Pinpoint the cell where the given text exists, returning its (x, y) midpoint coordinate. 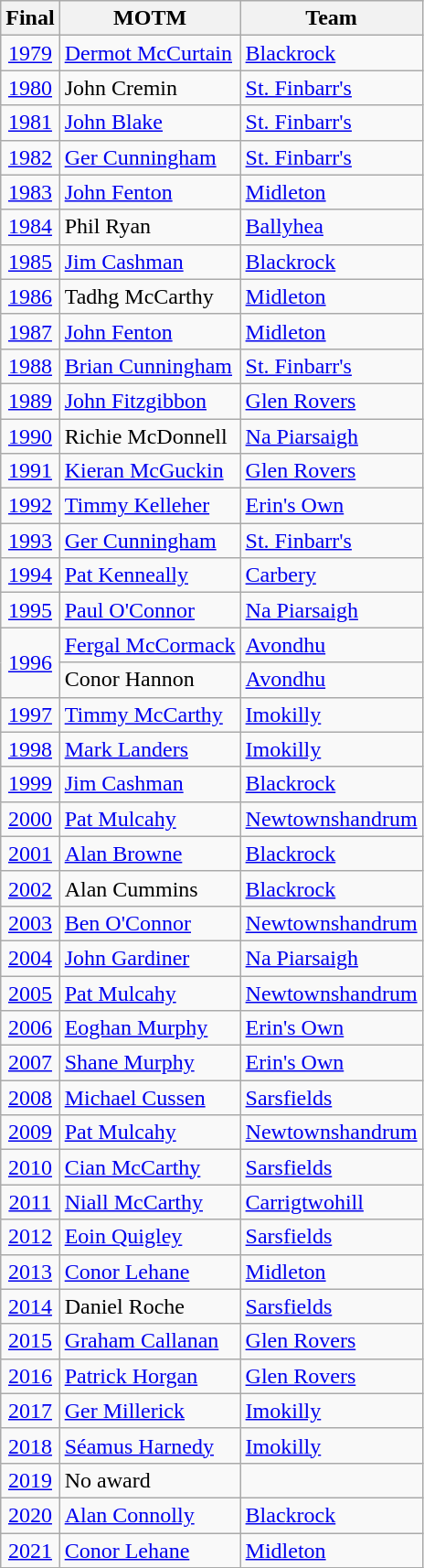
2011 (30, 1202)
Cian McCarthy (150, 1167)
Alan Browne (150, 854)
Team (331, 18)
1994 (30, 575)
2020 (30, 1515)
2003 (30, 923)
2017 (30, 1411)
Séamus Harnedy (150, 1445)
1990 (30, 436)
1997 (30, 714)
MOTM (150, 18)
Kieran McGuckin (150, 471)
2001 (30, 854)
Graham Callanan (150, 1341)
1983 (30, 192)
2019 (30, 1480)
Eoghan Murphy (150, 1028)
Alan Connolly (150, 1515)
1992 (30, 506)
Ger Millerick (150, 1411)
1985 (30, 262)
1996 (30, 662)
Ballyhea (331, 227)
2013 (30, 1272)
Timmy Kelleher (150, 506)
No award (150, 1480)
Patrick Horgan (150, 1376)
1989 (30, 401)
1998 (30, 749)
Richie McDonnell (150, 436)
1986 (30, 296)
1991 (30, 471)
Ben O'Connor (150, 923)
2006 (30, 1028)
1995 (30, 610)
2021 (30, 1551)
2012 (30, 1237)
2010 (30, 1167)
2014 (30, 1306)
Mark Landers (150, 749)
1999 (30, 784)
2015 (30, 1341)
Shane Murphy (150, 1063)
Timmy McCarthy (150, 714)
2000 (30, 819)
Phil Ryan (150, 227)
1981 (30, 123)
John Fitzgibbon (150, 401)
2005 (30, 993)
Daniel Roche (150, 1306)
Dermot McCurtain (150, 53)
Eoin Quigley (150, 1237)
2016 (30, 1376)
2004 (30, 958)
Niall McCarthy (150, 1202)
Tadhg McCarthy (150, 296)
Conor Hannon (150, 680)
Paul O'Connor (150, 610)
Michael Cussen (150, 1098)
John Blake (150, 123)
1979 (30, 53)
2009 (30, 1133)
1980 (30, 88)
2002 (30, 888)
John Gardiner (150, 958)
Alan Cummins (150, 888)
2018 (30, 1445)
Carbery (331, 575)
1993 (30, 541)
1982 (30, 157)
Carrigtwohill (331, 1202)
Brian Cunningham (150, 366)
Final (30, 18)
1988 (30, 366)
Pat Kenneally (150, 575)
John Cremin (150, 88)
2008 (30, 1098)
1984 (30, 227)
Fergal McCormack (150, 645)
2007 (30, 1063)
1987 (30, 331)
